Return [X, Y] of the center of cell containing provided text 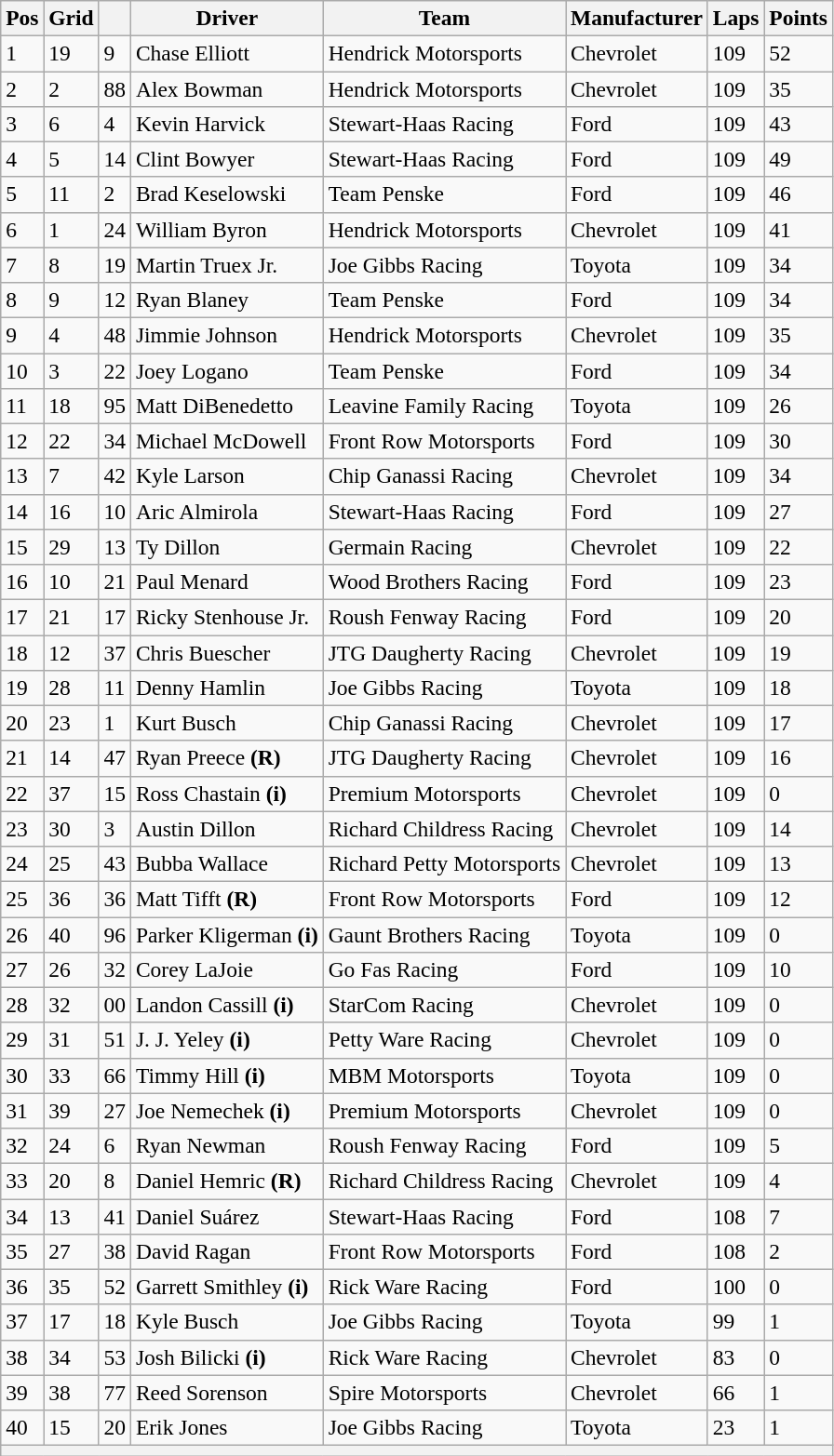
Wood Brothers Racing [444, 581]
47 [114, 758]
Alex Bowman [227, 88]
Erik Jones [227, 1427]
Driver [227, 18]
StarCom Racing [444, 1005]
100 [735, 1287]
Matt DiBenedetto [227, 406]
95 [114, 406]
Ryan Preece (R) [227, 758]
Ricky Stenhouse Jr. [227, 617]
Parker Kligerman (i) [227, 934]
Richard Petty Motorsports [444, 863]
Ty Dillon [227, 547]
Timmy Hill (i) [227, 1075]
Denny Hamlin [227, 688]
51 [114, 1040]
Clint Bowyer [227, 159]
Josh Bilicki (i) [227, 1357]
Paul Menard [227, 581]
Reed Sorenson [227, 1393]
J. J. Yeley (i) [227, 1040]
Manufacturer [637, 18]
David Ragan [227, 1251]
Grid [71, 18]
Kevin Harvick [227, 124]
Landon Cassill (i) [227, 1005]
83 [735, 1357]
Kyle Busch [227, 1322]
Jimmie Johnson [227, 335]
Spire Motorsports [444, 1393]
88 [114, 88]
MBM Motorsports [444, 1075]
49 [799, 159]
Gaunt Brothers Racing [444, 934]
William Byron [227, 230]
77 [114, 1393]
Ryan Newman [227, 1145]
48 [114, 335]
53 [114, 1357]
42 [114, 476]
Petty Ware Racing [444, 1040]
Ross Chastain (i) [227, 794]
Michael McDowell [227, 441]
Austin Dillon [227, 829]
Germain Racing [444, 547]
Martin Truex Jr. [227, 265]
Brad Keselowski [227, 194]
99 [735, 1322]
96 [114, 934]
Team [444, 18]
Chris Buescher [227, 652]
Joe Nemechek (i) [227, 1111]
Chase Elliott [227, 53]
Daniel Suárez [227, 1216]
Kurt Busch [227, 723]
Matt Tifft (R) [227, 899]
Laps [735, 18]
Ryan Blaney [227, 300]
Go Fas Racing [444, 969]
Leavine Family Racing [444, 406]
Kyle Larson [227, 476]
Daniel Hemric (R) [227, 1181]
Corey LaJoie [227, 969]
00 [114, 1005]
Garrett Smithley (i) [227, 1287]
Joey Logano [227, 370]
Bubba Wallace [227, 863]
46 [799, 194]
Points [799, 18]
Aric Almirola [227, 512]
Pos [22, 18]
